From the cell containing the given text, extract its center point as [x, y] coordinate. 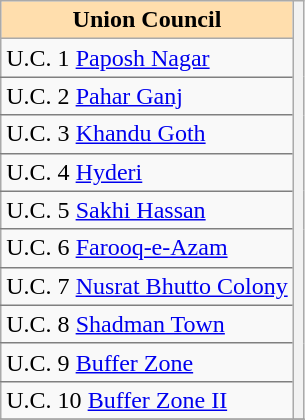
U.C. 3 Khandu Goth [147, 134]
U.C. 10 Buffer Zone II [147, 400]
U.C. 9 Buffer Zone [147, 362]
U.C. 6 Farooq-e-Azam [147, 248]
U.C. 5 Sakhi Hassan [147, 210]
U.C. 1 Paposh Nagar [147, 58]
U.C. 4 Hyderi [147, 172]
Union Council [147, 20]
U.C. 2 Pahar Ganj [147, 96]
U.C. 8 Shadman Town [147, 324]
U.C. 7 Nusrat Bhutto Colony [147, 286]
